Scan for the cell matching the given text and deliver its (X, Y) coordinate at center. 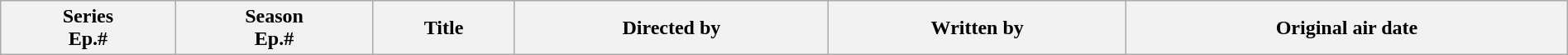
SeriesEp.# (88, 28)
Directed by (672, 28)
Title (443, 28)
Written by (978, 28)
Original air date (1347, 28)
SeasonEp.# (275, 28)
